Output the [X, Y] coordinate of the center of the cell containing the given text.  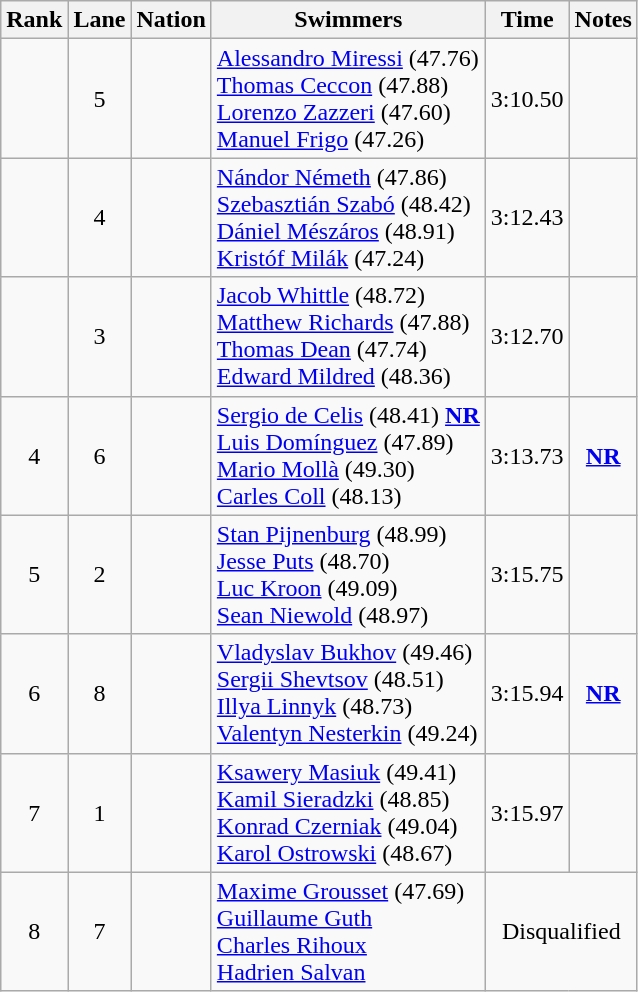
Nándor Németh (47.86)Szebasztián Szabó (48.42)Dániel Mészáros (48.91)Kristóf Milák (47.24) [348, 218]
Stan Pijnenburg (48.99)Jesse Puts (48.70)Luc Kroon (49.09)Sean Niewold (48.97) [348, 574]
Ksawery Masiuk (49.41)Kamil Sieradzki (48.85)Konrad Czerniak (49.04)Karol Ostrowski (48.67) [348, 812]
Vladyslav Bukhov (49.46)Sergii Shevtsov (48.51)Illya Linnyk (48.73)Valentyn Nesterkin (49.24) [348, 694]
Alessandro Miressi (47.76)Thomas Ceccon (47.88)Lorenzo Zazzeri (47.60)Manuel Frigo (47.26) [348, 98]
Disqualified [561, 932]
Nation [171, 20]
3:12.70 [527, 336]
Maxime Grousset (47.69)Guillaume GuthCharles RihouxHadrien Salvan [348, 932]
3:15.97 [527, 812]
Lane [100, 20]
Time [527, 20]
Sergio de Celis (48.41) NR Luis Domínguez (47.89)Mario Mollà (49.30)Carles Coll (48.13) [348, 456]
3:10.50 [527, 98]
3:12.43 [527, 218]
Notes [603, 20]
3:13.73 [527, 456]
2 [100, 574]
3 [100, 336]
3:15.94 [527, 694]
3:15.75 [527, 574]
Jacob Whittle (48.72)Matthew Richards (47.88)Thomas Dean (47.74)Edward Mildred (48.36) [348, 336]
Rank [34, 20]
1 [100, 812]
Swimmers [348, 20]
